Determine the (X, Y) coordinate at the center of the cell enclosing the given text.  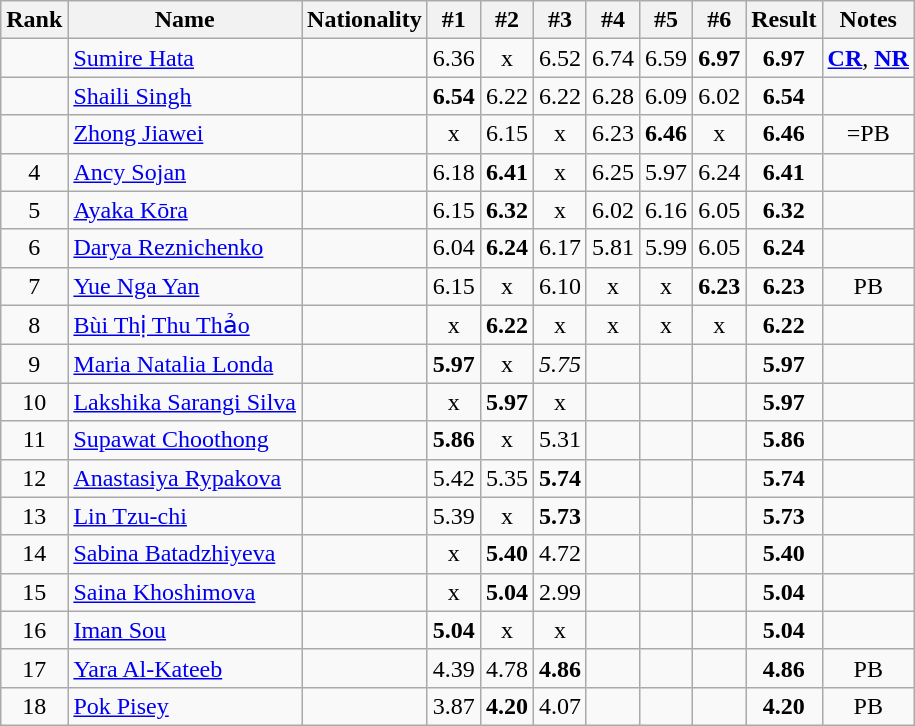
Shaili Singh (185, 96)
Ayaka Kōra (185, 210)
6.10 (560, 286)
4 (34, 172)
#6 (720, 20)
5.31 (560, 440)
13 (34, 516)
Sabina Batadzhiyeva (185, 554)
Supawat Choothong (185, 440)
12 (34, 478)
Anastasiya Rypakova (185, 478)
Notes (868, 20)
Nationality (365, 20)
6 (34, 248)
Rank (34, 20)
Lin Tzu-chi (185, 516)
Result (784, 20)
6.52 (560, 58)
17 (34, 668)
16 (34, 630)
5 (34, 210)
6.28 (612, 96)
Saina Khoshimova (185, 592)
2.99 (560, 592)
15 (34, 592)
5.35 (506, 478)
6.74 (612, 58)
Pok Pisey (185, 706)
#1 (454, 20)
Maria Natalia Londa (185, 364)
9 (34, 364)
5.75 (560, 364)
5.42 (454, 478)
5.81 (612, 248)
Bùi Thị Thu Thảo (185, 325)
5.39 (454, 516)
3.87 (454, 706)
4.07 (560, 706)
4.72 (560, 554)
6.25 (612, 172)
Iman Sou (185, 630)
6.59 (666, 58)
7 (34, 286)
6.16 (666, 210)
#5 (666, 20)
14 (34, 554)
6.04 (454, 248)
=PB (868, 134)
6.17 (560, 248)
4.39 (454, 668)
#2 (506, 20)
Ancy Sojan (185, 172)
6.18 (454, 172)
11 (34, 440)
CR, NR (868, 58)
Name (185, 20)
6.09 (666, 96)
Sumire Hata (185, 58)
Yue Nga Yan (185, 286)
Zhong Jiawei (185, 134)
18 (34, 706)
10 (34, 402)
5.99 (666, 248)
4.78 (506, 668)
Lakshika Sarangi Silva (185, 402)
8 (34, 325)
6.36 (454, 58)
#4 (612, 20)
Darya Reznichenko (185, 248)
#3 (560, 20)
Yara Al-Kateeb (185, 668)
